Return (x, y) of the center of cell containing provided text 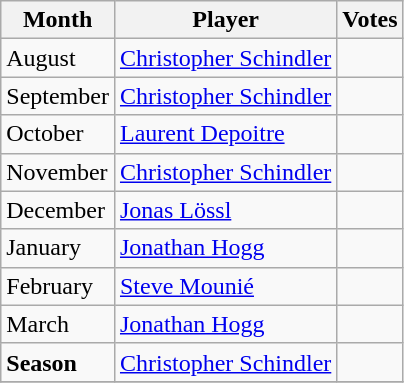
Player (225, 20)
September (58, 96)
Jonas Lössl (225, 210)
Votes (370, 20)
August (58, 58)
February (58, 286)
Laurent Depoitre (225, 134)
November (58, 172)
October (58, 134)
March (58, 324)
January (58, 248)
Steve Mounié (225, 286)
Season (58, 362)
December (58, 210)
Month (58, 20)
